Output the (x, y) coordinate of the center of the cell containing the given text.  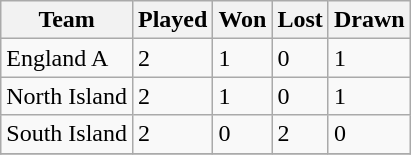
England A (67, 58)
Drawn (369, 20)
South Island (67, 134)
Lost (300, 20)
Won (242, 20)
North Island (67, 96)
Played (172, 20)
Team (67, 20)
